Determine the (X, Y) coordinate at the center of the cell enclosing the given text.  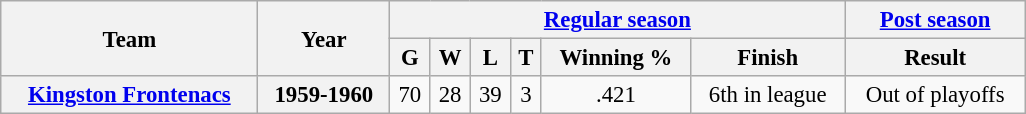
L (490, 58)
Finish (768, 58)
Winning % (616, 58)
G (410, 58)
39 (490, 95)
1959-1960 (324, 95)
Team (130, 38)
28 (450, 95)
Kingston Frontenacs (130, 95)
70 (410, 95)
T (526, 58)
Result (935, 58)
W (450, 58)
Year (324, 38)
Regular season (618, 20)
.421 (616, 95)
3 (526, 95)
6th in league (768, 95)
Post season (935, 20)
Out of playoffs (935, 95)
